For the text-containing cell, return its midpoint in (X, Y) coordinate format. 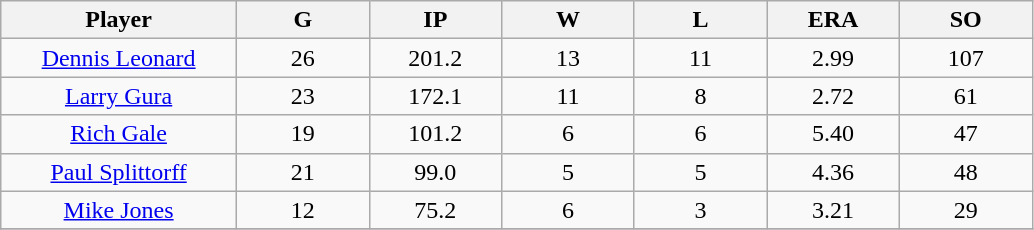
48 (966, 172)
ERA (834, 20)
75.2 (436, 210)
4.36 (834, 172)
Larry Gura (119, 96)
13 (568, 58)
8 (700, 96)
Player (119, 20)
61 (966, 96)
5.40 (834, 134)
19 (302, 134)
47 (966, 134)
107 (966, 58)
L (700, 20)
2.72 (834, 96)
Rich Gale (119, 134)
3.21 (834, 210)
29 (966, 210)
Paul Splittorff (119, 172)
Mike Jones (119, 210)
101.2 (436, 134)
99.0 (436, 172)
201.2 (436, 58)
G (302, 20)
12 (302, 210)
172.1 (436, 96)
SO (966, 20)
W (568, 20)
3 (700, 210)
Dennis Leonard (119, 58)
23 (302, 96)
IP (436, 20)
26 (302, 58)
21 (302, 172)
2.99 (834, 58)
